Detect which cell encompasses the target text, then output its [x, y] center coordinate. 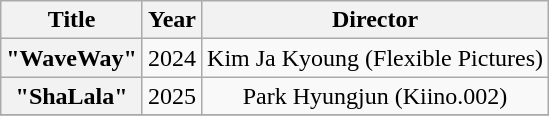
Park Hyungjun (Kiino.002) [376, 96]
Director [376, 20]
2025 [172, 96]
"WaveWay" [72, 58]
Kim Ja Kyoung (Flexible Pictures) [376, 58]
Year [172, 20]
"ShaLala" [72, 96]
Title [72, 20]
2024 [172, 58]
